Determine the (X, Y) coordinate at the center of the cell enclosing the given text.  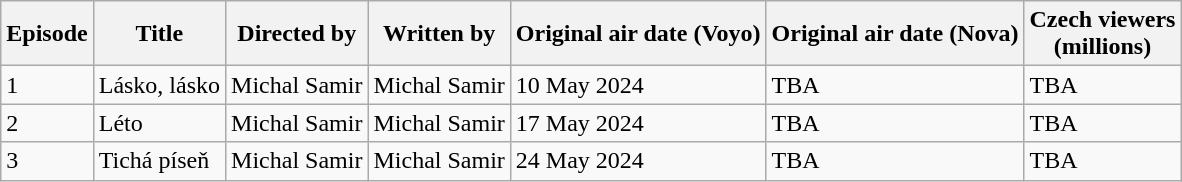
Episode (47, 34)
Lásko, lásko (159, 85)
10 May 2024 (638, 85)
Title (159, 34)
Written by (439, 34)
Original air date (Voyo) (638, 34)
1 (47, 85)
3 (47, 161)
Original air date (Nova) (895, 34)
Tichá píseň (159, 161)
Directed by (297, 34)
24 May 2024 (638, 161)
Léto (159, 123)
17 May 2024 (638, 123)
2 (47, 123)
Czech viewers(millions) (1102, 34)
